For the text-containing cell, return its midpoint in (x, y) coordinate format. 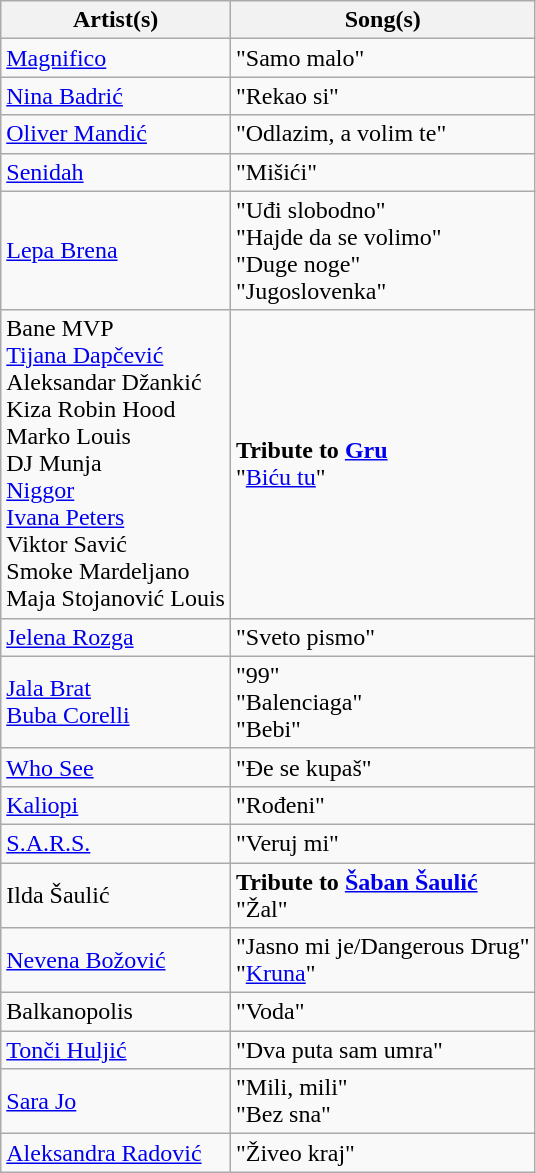
Who See (116, 767)
"Živeo kraj" (382, 1153)
Tribute to Šaban Šaulić"Žal" (382, 894)
"Samo malo" (382, 58)
"Đe se kupaš" (382, 767)
"Voda" (382, 1012)
Tonči Huljić (116, 1050)
"Uđi slobodno""Hajde da se volimo""Duge noge""Jugoslovenka" (382, 250)
Balkanopolis (116, 1012)
"Veruj mi" (382, 843)
Jala BratBuba Corelli (116, 702)
"Mišići" (382, 172)
"Rođeni" (382, 805)
S.A.R.S. (116, 843)
Lepa Brena (116, 250)
"99""Balenciaga""Bebi" (382, 702)
Senidah (116, 172)
Jelena Rozga (116, 637)
Nina Badrić (116, 96)
"Dva puta sam umra" (382, 1050)
Bane MVPTijana DapčevićAleksandar DžankićKiza Robin HoodMarko LouisDJ MunjaNiggorIvana PetersViktor SavićSmoke MardeljanoMaja Stojanović Louis (116, 464)
Song(s) (382, 20)
Kaliopi (116, 805)
"Sveto pismo" (382, 637)
"Mili, mili""Bez sna" (382, 1102)
Nevena Božović (116, 960)
Aleksandra Radović (116, 1153)
Magnifico (116, 58)
Sara Jo (116, 1102)
"Jasno mi je/Dangerous Drug""Kruna" (382, 960)
Tribute to Gru"Biću tu" (382, 464)
Artist(s) (116, 20)
"Odlazim, a volim te" (382, 134)
Ilda Šaulić (116, 894)
Oliver Mandić (116, 134)
"Rekao si" (382, 96)
